Pinpoint the cell where the given text exists, returning its [X, Y] midpoint coordinate. 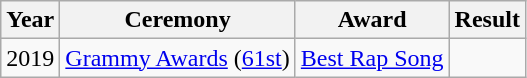
Ceremony [178, 20]
Grammy Awards (61st) [178, 58]
2019 [30, 58]
Best Rap Song [372, 58]
Result [487, 20]
Award [372, 20]
Year [30, 20]
